Find where the given text appears and provide that cell's center as [X, Y] coordinate. 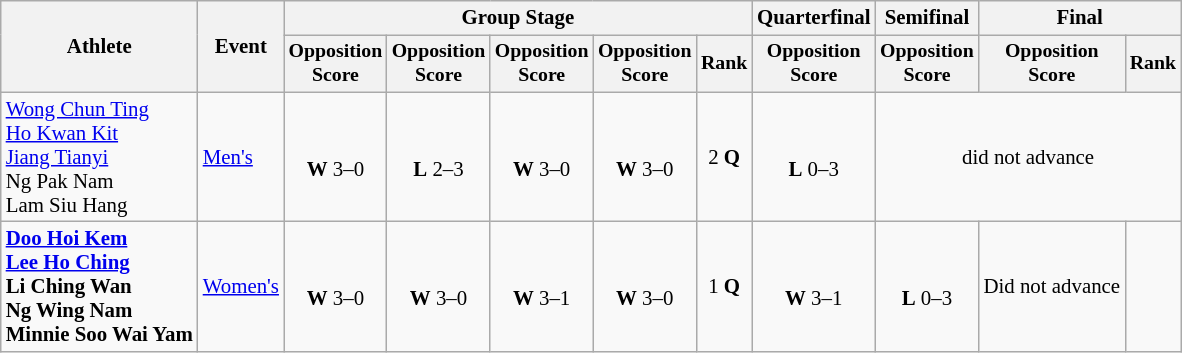
Group Stage [518, 18]
Did not advance [1052, 287]
2 Q [724, 157]
Semifinal [926, 18]
Athlete [100, 46]
Final [1079, 18]
Men's [241, 157]
L 2–3 [438, 157]
Wong Chun TingHo Kwan KitJiang TianyiNg Pak NamLam Siu Hang [100, 157]
1 Q [724, 287]
Quarterfinal [814, 18]
Women's [241, 287]
Doo Hoi KemLee Ho ChingLi Ching WanNg Wing NamMinnie Soo Wai Yam [100, 287]
Event [241, 46]
did not advance [1028, 157]
